Output the (X, Y) coordinate of the center of the cell containing the given text.  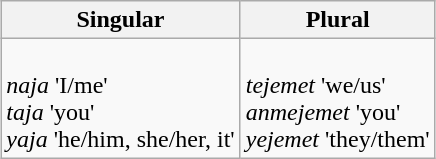
Singular (120, 20)
tejemet 'we/us'anmejemet 'you'yejemet 'they/them' (338, 98)
naja 'I/me'taja 'you'yaja 'he/him, she/her, it' (120, 98)
Plural (338, 20)
